Output the [x, y] coordinate of the center of the cell containing the given text.  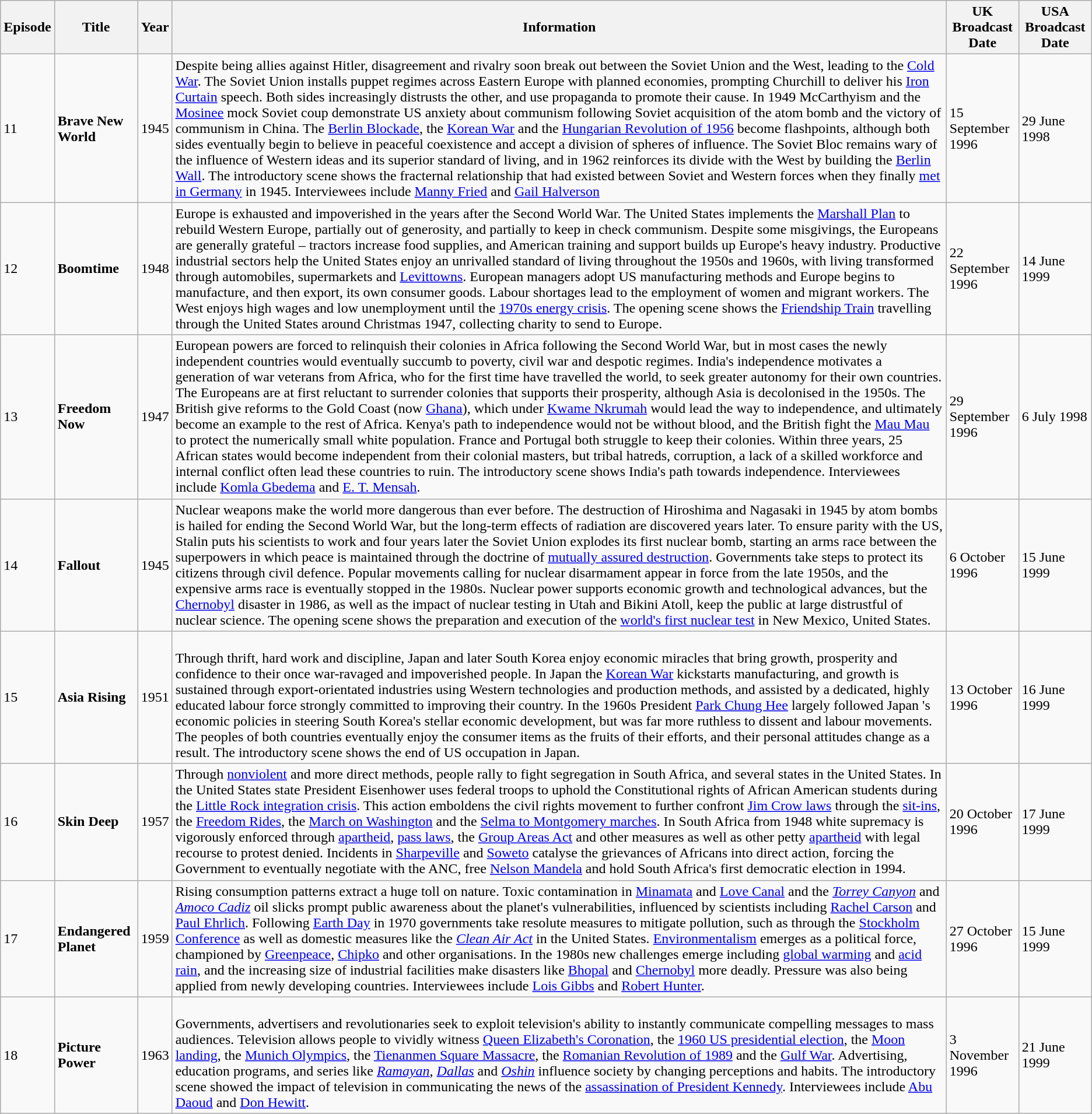
1951 [155, 698]
1963 [155, 1055]
3 November 1996 [982, 1055]
13 [27, 416]
Brave New World [96, 128]
17 [27, 938]
14 June 1999 [1055, 268]
29 September 1996 [982, 416]
6 October 1996 [982, 565]
UK Broadcast Date [982, 27]
15 September 1996 [982, 128]
Title [96, 27]
18 [27, 1055]
USA Broadcast Date [1055, 27]
29 June 1998 [1055, 128]
13 October 1996 [982, 698]
21 June 1999 [1055, 1055]
Skin Deep [96, 822]
1948 [155, 268]
22 September 1996 [982, 268]
Picture Power [96, 1055]
6 July 1998 [1055, 416]
1959 [155, 938]
Freedom Now [96, 416]
Asia Rising [96, 698]
17 June 1999 [1055, 822]
15 [27, 698]
16 [27, 822]
14 [27, 565]
Year [155, 27]
Information [559, 27]
1957 [155, 822]
12 [27, 268]
16 June 1999 [1055, 698]
1947 [155, 416]
Endangered Planet [96, 938]
27 October 1996 [982, 938]
Fallout [96, 565]
Episode [27, 27]
11 [27, 128]
20 October 1996 [982, 822]
Boomtime [96, 268]
